Output the (x, y) coordinate of the center of the cell containing the given text.  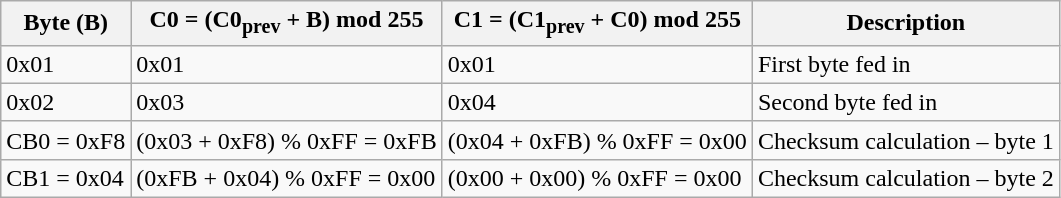
0x02 (66, 102)
CB1 = 0x04 (66, 178)
C1 = (C1prev + C0) mod 255 (597, 23)
(0x04 + 0xFB) % 0xFF = 0x00 (597, 140)
(0x00 + 0x00) % 0xFF = 0x00 (597, 178)
0x03 (287, 102)
C0 = (C0prev + B) mod 255 (287, 23)
Second byte fed in (906, 102)
First byte fed in (906, 64)
0x04 (597, 102)
CB0 = 0xF8 (66, 140)
Checksum calculation – byte 2 (906, 178)
(0xFB + 0x04) % 0xFF = 0x00 (287, 178)
Description (906, 23)
Checksum calculation – byte 1 (906, 140)
Byte (B) (66, 23)
(0x03 + 0xF8) % 0xFF = 0xFB (287, 140)
